Detect which cell encompasses the target text, then output its [X, Y] center coordinate. 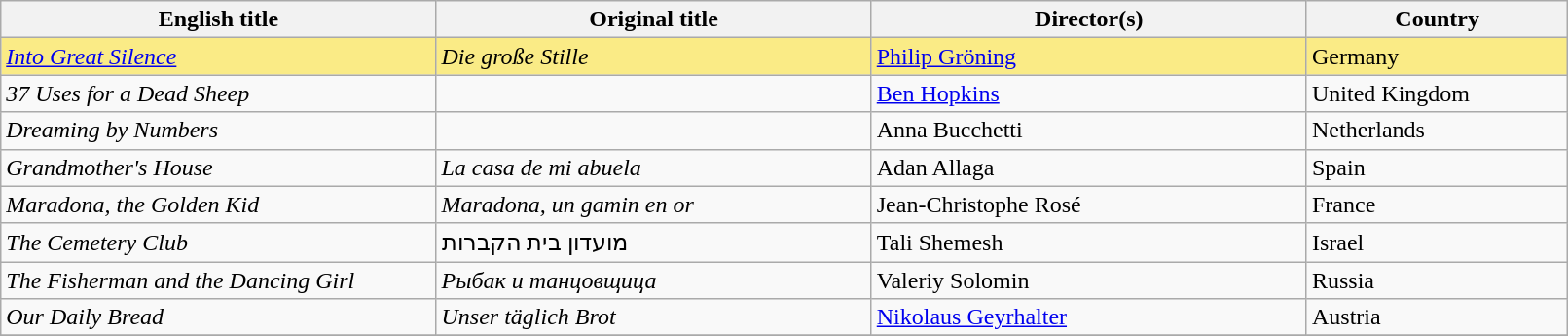
The Cemetery Club [218, 243]
Nikolaus Geyrhalter [1088, 317]
Original title [654, 19]
Jean-Christophe Rosé [1088, 205]
Russia [1437, 280]
English title [218, 19]
Into Great Silence [218, 56]
Valeriy Solomin [1088, 280]
Tali Shemesh [1088, 243]
Austria [1437, 317]
Die große Stille [654, 56]
Country [1437, 19]
Unser täglich Brot [654, 317]
United Kingdom [1437, 93]
Germany [1437, 56]
Dreaming by Numbers [218, 131]
Maradona, un gamin en or [654, 205]
Adan Allaga [1088, 168]
Grandmother's House [218, 168]
The Fisherman and the Dancing Girl [218, 280]
France [1437, 205]
Our Daily Bread [218, 317]
37 Uses for a Dead Sheep [218, 93]
La casa de mi abuela [654, 168]
Philip Gröning [1088, 56]
Ben Hopkins [1088, 93]
Director(s) [1088, 19]
Israel [1437, 243]
Spain [1437, 168]
Anna Bucchetti [1088, 131]
מועדון בית הקברות [654, 243]
Рыбак и танцовщица [654, 280]
Maradona, the Golden Kid [218, 205]
Netherlands [1437, 131]
